Pinpoint the cell where the given text exists, returning its (X, Y) midpoint coordinate. 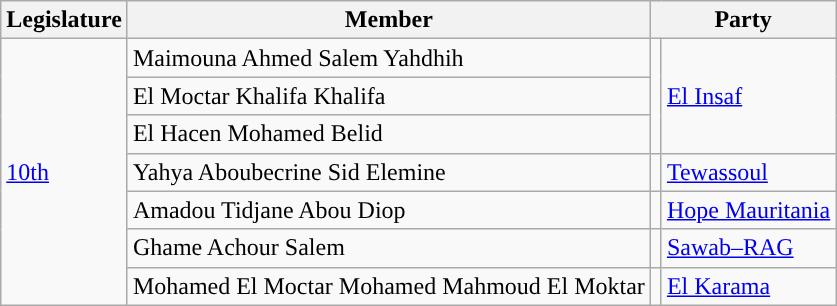
Member (388, 20)
Mohamed El Moctar Mohamed Mahmoud El Moktar (388, 286)
Party (742, 20)
Tewassoul (748, 172)
10th (64, 172)
Amadou Tidjane Abou Diop (388, 210)
Sawab–RAG (748, 248)
El Karama (748, 286)
Hope Mauritania (748, 210)
Legislature (64, 20)
Yahya Aboubecrine Sid Elemine (388, 172)
El Moctar Khalifa Khalifa (388, 96)
Ghame Achour Salem (388, 248)
Maimouna Ahmed Salem Yahdhih (388, 58)
El Hacen Mohamed Belid (388, 134)
El Insaf (748, 96)
